Capture the cell that displays the provided text and extract its [X, Y] central coordinate. 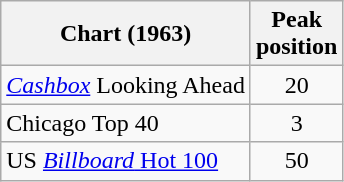
Peakposition [296, 34]
Chart (1963) [126, 34]
50 [296, 161]
20 [296, 85]
US Billboard Hot 100 [126, 161]
Chicago Top 40 [126, 123]
Cashbox Looking Ahead [126, 85]
3 [296, 123]
